Pinpoint the cell where the given text exists, returning its (X, Y) midpoint coordinate. 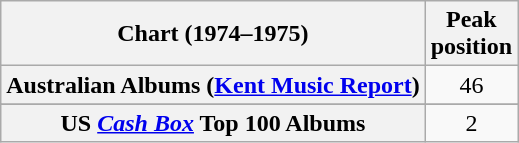
Chart (1974–1975) (213, 34)
US Cash Box Top 100 Albums (213, 123)
46 (471, 85)
Peakposition (471, 34)
2 (471, 123)
Australian Albums (Kent Music Report) (213, 85)
